Capture the cell that displays the provided text and extract its (X, Y) central coordinate. 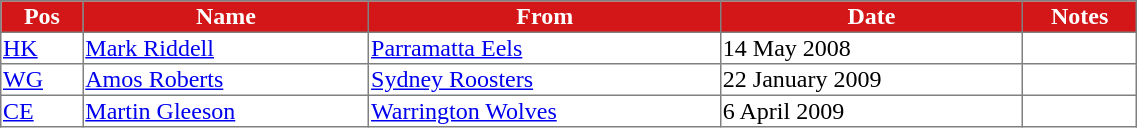
CE (42, 111)
Pos (42, 17)
Warrington Wolves (545, 111)
22 January 2009 (872, 80)
WG (42, 80)
HK (42, 48)
Name (226, 17)
Notes (1079, 17)
Sydney Roosters (545, 80)
Mark Riddell (226, 48)
6 April 2009 (872, 111)
14 May 2008 (872, 48)
From (545, 17)
Parramatta Eels (545, 48)
Amos Roberts (226, 80)
Martin Gleeson (226, 111)
Date (872, 17)
